Find where the given text appears and provide that cell's center as [X, Y] coordinate. 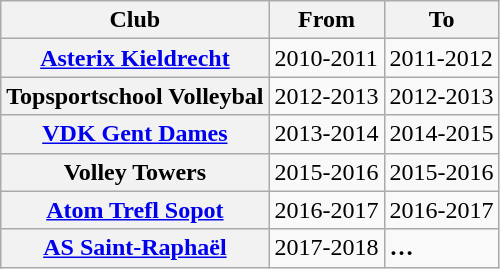
2010-2011 [326, 58]
2014-2015 [442, 134]
VDK Gent Dames [135, 134]
To [442, 20]
AS Saint-Raphaël [135, 248]
Volley Towers [135, 172]
Topsportschool Volleybal [135, 96]
2013-2014 [326, 134]
Atom Trefl Sopot [135, 210]
From [326, 20]
Club [135, 20]
2017-2018 [326, 248]
… [442, 248]
Asterix Kieldrecht [135, 58]
2011-2012 [442, 58]
